Identify which cell holds the provided text, then report its (X, Y) central coordinate. 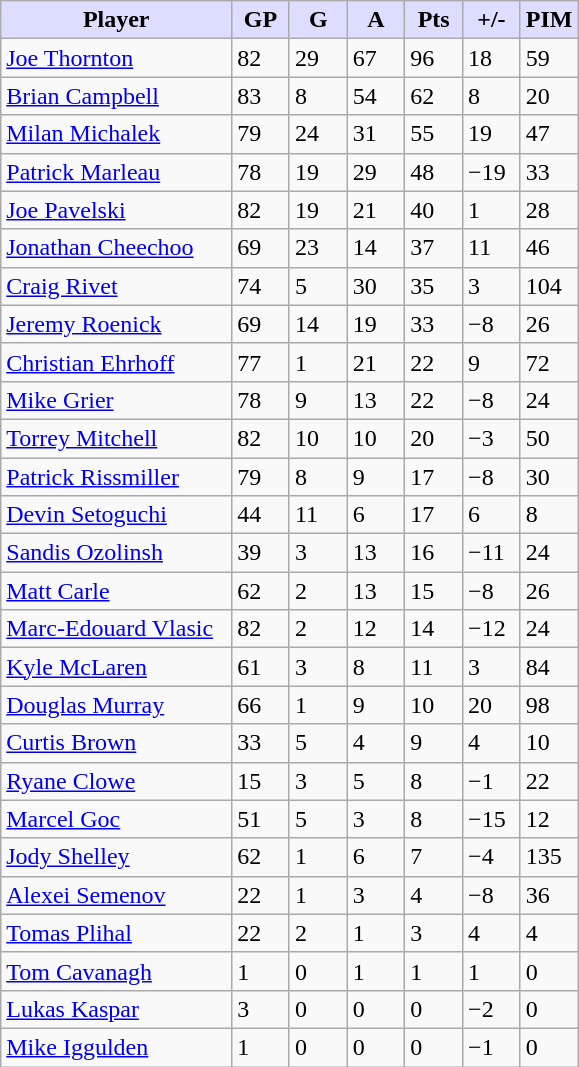
Curtis Brown (116, 743)
Joe Pavelski (116, 210)
83 (261, 96)
Patrick Rissmiller (116, 477)
16 (434, 553)
Torrey Mitchell (116, 438)
−3 (492, 438)
Ryane Clowe (116, 781)
35 (434, 286)
Alexei Semenov (116, 895)
Jody Shelley (116, 857)
Marc-Edouard Vlasic (116, 629)
−12 (492, 629)
54 (376, 96)
23 (318, 248)
Matt Carle (116, 591)
98 (549, 705)
104 (549, 286)
44 (261, 515)
67 (376, 58)
Jonathan Cheechoo (116, 248)
18 (492, 58)
−11 (492, 553)
Douglas Murray (116, 705)
−2 (492, 1009)
Sandis Ozolinsh (116, 553)
Milan Michalek (116, 134)
72 (549, 362)
Brian Campbell (116, 96)
Tom Cavanagh (116, 971)
Jeremy Roenick (116, 324)
Player (116, 20)
39 (261, 553)
Pts (434, 20)
−15 (492, 819)
77 (261, 362)
36 (549, 895)
Mike Iggulden (116, 1047)
7 (434, 857)
31 (376, 134)
59 (549, 58)
Christian Ehrhoff (116, 362)
+/- (492, 20)
Tomas Plihal (116, 933)
GP (261, 20)
−4 (492, 857)
48 (434, 172)
40 (434, 210)
135 (549, 857)
A (376, 20)
Marcel Goc (116, 819)
Kyle McLaren (116, 667)
Craig Rivet (116, 286)
96 (434, 58)
−19 (492, 172)
Devin Setoguchi (116, 515)
51 (261, 819)
Patrick Marleau (116, 172)
37 (434, 248)
Joe Thornton (116, 58)
G (318, 20)
Mike Grier (116, 400)
61 (261, 667)
46 (549, 248)
66 (261, 705)
Lukas Kaspar (116, 1009)
47 (549, 134)
55 (434, 134)
84 (549, 667)
50 (549, 438)
28 (549, 210)
PIM (549, 20)
74 (261, 286)
